Return (x, y) of the center of cell containing provided text 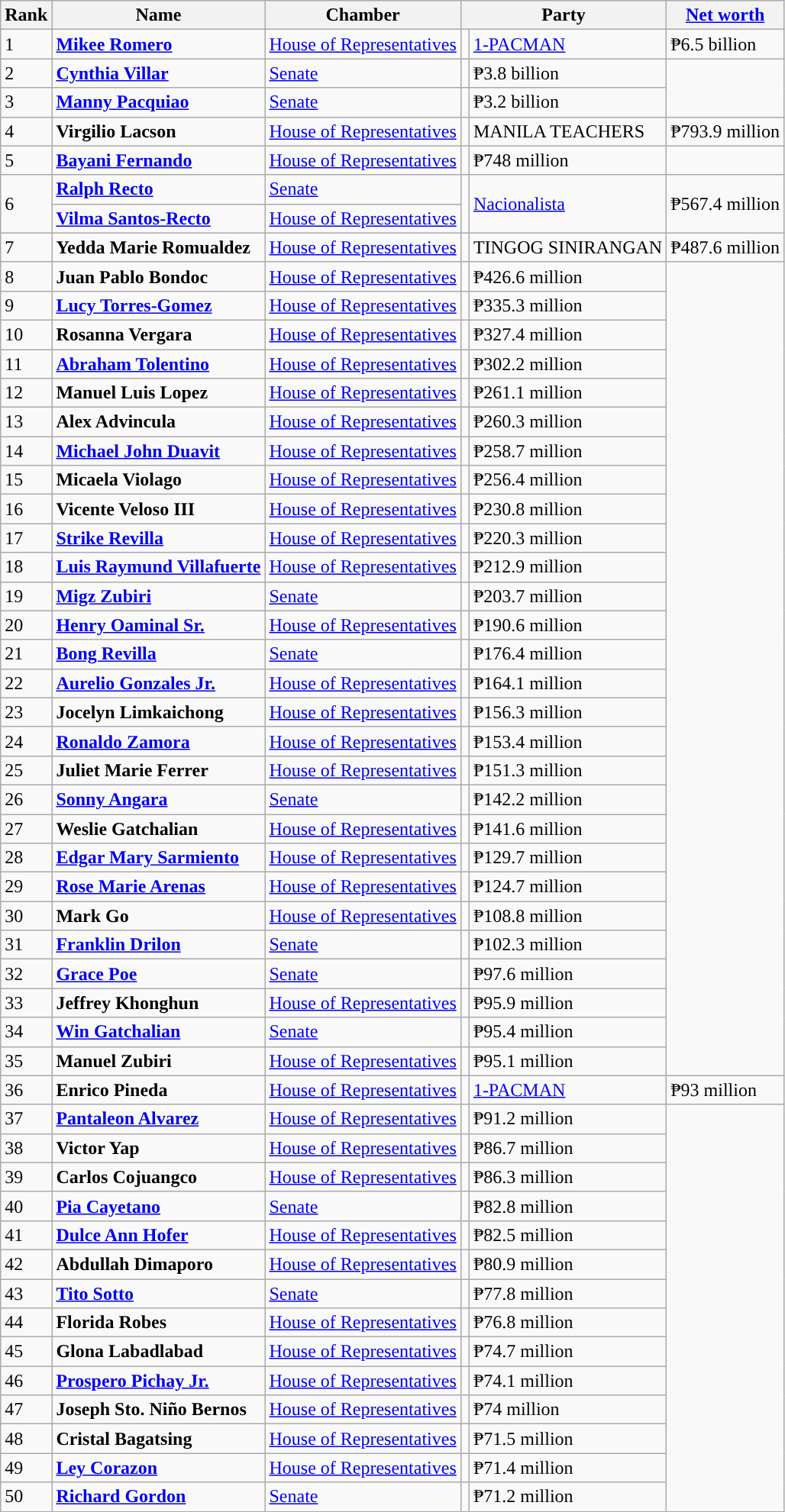
Sonny Angara (159, 799)
Chamber (363, 15)
Bong Revilla (159, 654)
12 (26, 393)
29 (26, 887)
Alex Advincula (159, 422)
Michael John Duavit (159, 451)
₱793.9 million (725, 131)
₱102.3 million (567, 945)
Edgar Mary Sarmiento (159, 858)
47 (26, 1410)
Manuel Luis Lopez (159, 393)
₱108.8 million (567, 916)
18 (26, 567)
₱203.7 million (567, 596)
13 (26, 422)
₱3.2 billion (567, 102)
Carlos Cojuangco (159, 1177)
₱129.7 million (567, 858)
₱567.4 million (725, 204)
7 (26, 247)
49 (26, 1468)
₱95.1 million (567, 1061)
Glona Labadlabad (159, 1352)
₱95.4 million (567, 1032)
₱86.3 million (567, 1177)
Pia Cayetano (159, 1206)
Henry Oaminal Sr. (159, 625)
Mikee Romero (159, 44)
Enrico Pineda (159, 1090)
31 (26, 945)
₱256.4 million (567, 480)
30 (26, 916)
26 (26, 799)
Abraham Tolentino (159, 364)
₱220.3 million (567, 538)
Richard Gordon (159, 1497)
₱77.8 million (567, 1294)
Strike Revilla (159, 538)
Victor Yap (159, 1148)
₱230.8 million (567, 509)
44 (26, 1323)
32 (26, 974)
Rosanna Vergara (159, 334)
₱71.4 million (567, 1468)
27 (26, 828)
₱82.5 million (567, 1235)
16 (26, 509)
Net worth (725, 15)
2 (26, 73)
Migz Zubiri (159, 596)
46 (26, 1381)
₱141.6 million (567, 828)
Joseph Sto. Niño Bernos (159, 1410)
Bayani Fernando (159, 160)
₱487.6 million (725, 247)
₱74.1 million (567, 1381)
₱74 million (567, 1410)
24 (26, 741)
6 (26, 204)
₱327.4 million (567, 334)
Cynthia Villar (159, 73)
Franklin Drilon (159, 945)
8 (26, 276)
₱260.3 million (567, 422)
₱426.6 million (567, 276)
17 (26, 538)
Jocelyn Limkaichong (159, 712)
48 (26, 1439)
Cristal Bagatsing (159, 1439)
Florida Robes (159, 1323)
₱3.8 billion (567, 73)
Vilma Santos-Recto (159, 218)
₱748 million (567, 160)
Manuel Zubiri (159, 1061)
₱156.3 million (567, 712)
Nacionalista (567, 204)
₱76.8 million (567, 1323)
Party (564, 15)
21 (26, 654)
Prospero Pichay Jr. (159, 1381)
34 (26, 1032)
₱80.9 million (567, 1264)
₱261.1 million (567, 393)
Aurelio Gonzales Jr. (159, 683)
MANILA TEACHERS (567, 131)
Tito Sotto (159, 1294)
₱164.1 million (567, 683)
Pantaleon Alvarez (159, 1119)
₱124.7 million (567, 887)
₱212.9 million (567, 567)
25 (26, 770)
Win Gatchalian (159, 1032)
Micaela Violago (159, 480)
₱176.4 million (567, 654)
9 (26, 305)
Abdullah Dimaporo (159, 1264)
37 (26, 1119)
Lucy Torres-Gomez (159, 305)
Manny Pacquiao (159, 102)
Ley Corazon (159, 1468)
4 (26, 131)
35 (26, 1061)
36 (26, 1090)
1 (26, 44)
3 (26, 102)
41 (26, 1235)
33 (26, 1003)
Dulce Ann Hofer (159, 1235)
Juan Pablo Bondoc (159, 276)
38 (26, 1148)
₱74.7 million (567, 1352)
Ralph Recto (159, 189)
14 (26, 451)
42 (26, 1264)
45 (26, 1352)
₱335.3 million (567, 305)
Vicente Veloso III (159, 509)
Grace Poe (159, 974)
₱302.2 million (567, 364)
Rose Marie Arenas (159, 887)
₱153.4 million (567, 741)
Luis Raymund Villafuerte (159, 567)
Ronaldo Zamora (159, 741)
10 (26, 334)
Rank (26, 15)
₱6.5 billion (725, 44)
₱97.6 million (567, 974)
₱95.9 million (567, 1003)
₱142.2 million (567, 799)
20 (26, 625)
₱258.7 million (567, 451)
₱82.8 million (567, 1206)
28 (26, 858)
₱93 million (725, 1090)
23 (26, 712)
Virgilio Lacson (159, 131)
Jeffrey Khonghun (159, 1003)
₱71.5 million (567, 1439)
₱190.6 million (567, 625)
15 (26, 480)
22 (26, 683)
₱91.2 million (567, 1119)
Weslie Gatchalian (159, 828)
Yedda Marie Romualdez (159, 247)
TINGOG SINIRANGAN (567, 247)
39 (26, 1177)
₱71.2 million (567, 1497)
50 (26, 1497)
5 (26, 160)
Juliet Marie Ferrer (159, 770)
40 (26, 1206)
19 (26, 596)
11 (26, 364)
₱151.3 million (567, 770)
43 (26, 1294)
₱86.7 million (567, 1148)
Name (159, 15)
Mark Go (159, 916)
